Locate the cell with the specified text and output its (x, y) center coordinate. 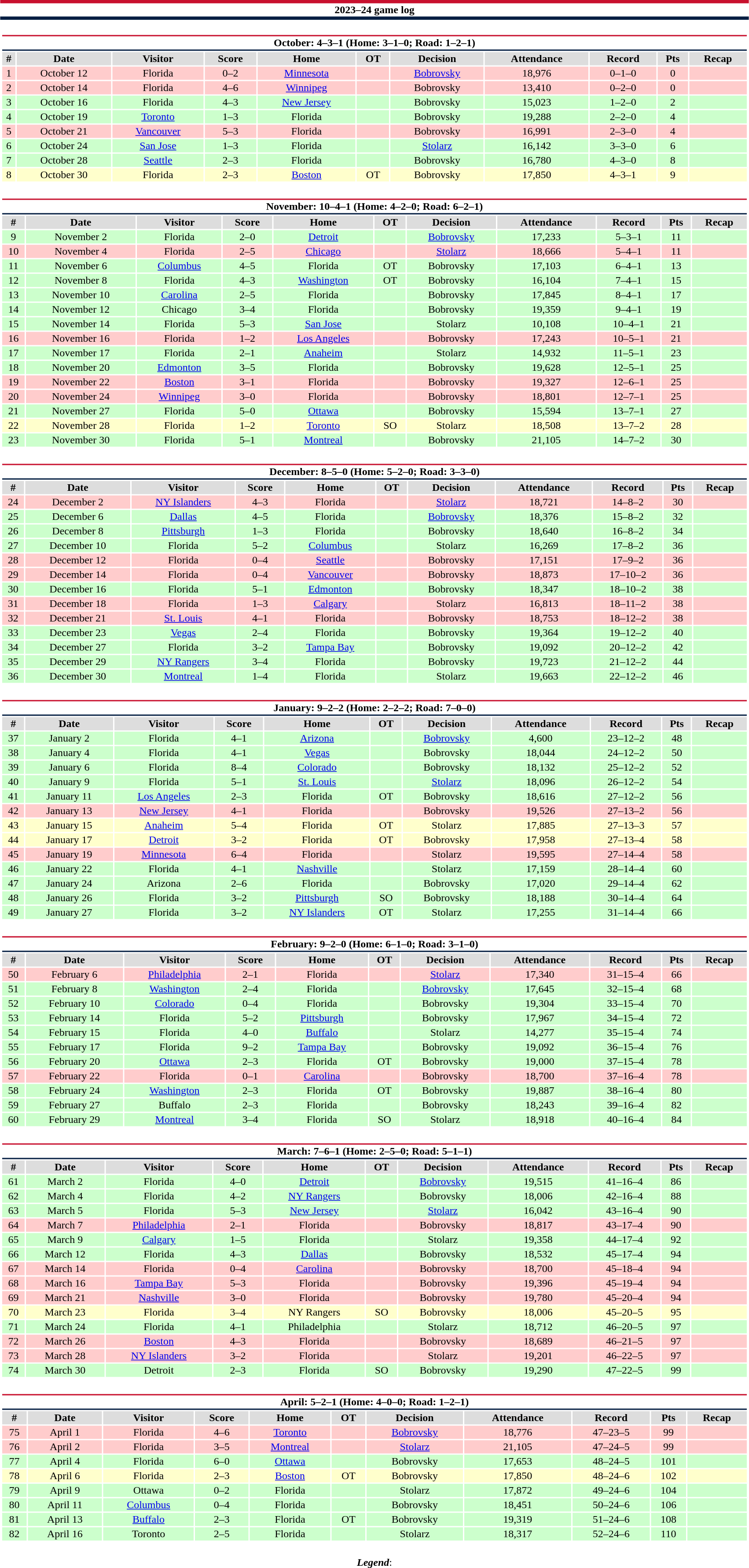
53 (13, 1018)
47–23–5 (611, 1433)
January 6 (69, 768)
32–15–4 (626, 989)
19,663 (544, 676)
February 24 (74, 1090)
March 30 (65, 1370)
19,358 (538, 1240)
37 (13, 738)
18–12–2 (628, 618)
48–24–5 (611, 1462)
45–20–4 (624, 1298)
October 21 (64, 132)
4–3–1 (623, 175)
18,976 (537, 73)
20–12–2 (628, 647)
47–24–5 (611, 1447)
14–8–2 (628, 502)
30–14–4 (626, 898)
17–8–2 (628, 546)
13,410 (537, 88)
December 27 (77, 647)
28–14–4 (626, 869)
March 24 (65, 1327)
December 14 (77, 575)
December 18 (77, 604)
29 (13, 575)
45 (13, 855)
101 (669, 1462)
24–12–2 (626, 753)
46–20–5 (624, 1327)
2–6 (239, 884)
47 (13, 884)
18,801 (546, 396)
17,159 (541, 869)
October: 4–3–1 (Home: 3–1–0; Road: 1–2–1) (374, 43)
17,645 (540, 989)
January 15 (69, 826)
19,304 (540, 1003)
17,653 (518, 1462)
63 (13, 1211)
79 (14, 1491)
18,689 (538, 1341)
18,918 (540, 1119)
46–21–5 (624, 1341)
March 28 (65, 1356)
January 4 (69, 753)
6–4–1 (628, 266)
7–4–1 (628, 280)
March 12 (65, 1254)
40–16–4 (626, 1119)
27–13–4 (626, 840)
5–4–1 (628, 251)
19,359 (546, 309)
13–7–2 (628, 425)
4,600 (541, 738)
November 16 (81, 338)
65 (13, 1240)
19,000 (540, 1061)
49 (13, 913)
102 (669, 1476)
November 22 (81, 382)
5 (9, 132)
18,721 (544, 502)
19,515 (538, 1182)
3–3–0 (623, 146)
47–22–5 (624, 1370)
18,243 (540, 1105)
January: 9–2–2 (Home: 2–2–2; Road: 7–0–0) (374, 708)
November 27 (81, 411)
March 16 (65, 1283)
November 14 (81, 324)
January 19 (69, 855)
106 (669, 1505)
October 24 (64, 146)
14–7–2 (628, 440)
108 (669, 1520)
April: 5–2–1 (Home: 4–0–0; Road: 1–2–1) (374, 1402)
18,817 (538, 1225)
January 26 (69, 898)
November 24 (81, 396)
January 17 (69, 840)
37–15–4 (626, 1061)
55 (13, 1047)
13–7–1 (628, 411)
104 (669, 1491)
17,885 (541, 826)
49–24–6 (611, 1491)
December 16 (77, 589)
17,872 (518, 1491)
33 (13, 633)
12–7–1 (628, 396)
19,327 (546, 382)
18,532 (538, 1254)
18,712 (538, 1327)
33–15–4 (626, 1003)
7 (9, 161)
January 24 (69, 884)
4–2 (238, 1196)
10–4–1 (628, 324)
45–20–5 (624, 1312)
27–14–4 (626, 855)
February: 9–2–0 (Home: 6–1–0; Road: 3–1–0) (374, 944)
March 7 (65, 1225)
April 16 (65, 1534)
3–1 (247, 382)
16–8–2 (628, 531)
November 12 (81, 309)
26 (13, 531)
16 (13, 338)
November 8 (81, 280)
April 9 (65, 1491)
1–2–0 (623, 102)
January 11 (69, 797)
12–5–1 (628, 367)
February 20 (74, 1061)
17,020 (541, 884)
95 (676, 1312)
19,723 (544, 662)
37–16–4 (626, 1076)
January 9 (69, 782)
3 (9, 102)
18,616 (541, 797)
January 13 (69, 811)
77 (14, 1462)
19,628 (546, 367)
16,142 (537, 146)
61 (13, 1182)
17,151 (544, 560)
March 5 (65, 1211)
0–1 (250, 1076)
18,666 (546, 251)
19,201 (538, 1356)
17–9–2 (628, 560)
81 (14, 1520)
December 12 (77, 560)
1 (9, 73)
15–8–2 (628, 517)
17,340 (540, 974)
51 (13, 989)
67 (13, 1269)
73 (13, 1356)
November 20 (81, 367)
18,317 (518, 1534)
43–17–4 (624, 1225)
19,319 (518, 1520)
8–4 (239, 768)
April 6 (65, 1476)
18,753 (544, 618)
April 4 (65, 1462)
April 11 (65, 1505)
November 4 (81, 251)
17,103 (546, 266)
19–12–2 (628, 633)
December 30 (77, 676)
February 15 (74, 1032)
4–3–0 (623, 161)
November 30 (81, 440)
October 14 (64, 88)
December 21 (77, 618)
52–24–6 (611, 1534)
November 6 (81, 266)
15,023 (537, 102)
17,845 (546, 295)
February 8 (74, 989)
5–4 (239, 826)
86 (676, 1182)
41 (13, 797)
45–19–4 (624, 1283)
November: 10–4–1 (Home: 4–2–0; Road: 6–2–1) (374, 207)
18–10–2 (628, 589)
19,780 (538, 1298)
25–12–2 (626, 768)
19,526 (541, 811)
22–12–2 (628, 676)
October 12 (64, 73)
45–17–4 (624, 1254)
48–24–6 (611, 1476)
March 4 (65, 1196)
35–15–4 (626, 1032)
December 8 (77, 531)
16,991 (537, 132)
18 (13, 367)
39–16–4 (626, 1105)
12 (13, 280)
October 28 (64, 161)
2–0 (247, 237)
November 10 (81, 295)
February 14 (74, 1018)
14,932 (546, 353)
88 (676, 1196)
19,364 (544, 633)
18,347 (544, 589)
31–14–4 (626, 913)
18,188 (541, 898)
44–17–4 (624, 1240)
March 21 (65, 1298)
6–0 (222, 1462)
5–0 (247, 411)
December 6 (77, 517)
January 22 (69, 869)
50–24–6 (611, 1505)
18,096 (541, 782)
17,255 (541, 913)
92 (676, 1240)
16,269 (544, 546)
18,873 (544, 575)
April 1 (65, 1433)
February 22 (74, 1076)
March 14 (65, 1269)
18,132 (541, 768)
9–4–1 (628, 309)
2–2–0 (623, 117)
36–15–4 (626, 1047)
16,780 (537, 161)
18,508 (546, 425)
43–16–4 (624, 1211)
18,451 (518, 1505)
45–18–4 (624, 1269)
February 6 (74, 974)
December 29 (77, 662)
35 (13, 662)
March 9 (65, 1240)
21–12–2 (628, 662)
39 (13, 768)
12–6–1 (628, 382)
December 2 (77, 502)
17,967 (540, 1018)
42–16–4 (624, 1196)
51–24–6 (611, 1520)
January 2 (69, 738)
19,290 (538, 1370)
23–12–2 (626, 738)
18,640 (544, 531)
71 (13, 1327)
January 27 (69, 913)
11–5–1 (628, 353)
84 (677, 1119)
October 30 (64, 175)
February 17 (74, 1047)
22 (13, 425)
14 (13, 309)
February 10 (74, 1003)
17,233 (546, 237)
27–13–2 (626, 811)
December: 8–5–0 (Home: 5–2–0; Road: 3–3–0) (374, 471)
March 2 (65, 1182)
March 23 (65, 1312)
110 (669, 1534)
10 (13, 251)
November 2 (81, 237)
April 13 (65, 1520)
October 16 (64, 102)
17,243 (546, 338)
December 10 (77, 546)
April 2 (65, 1447)
46–22–5 (624, 1356)
18–11–2 (628, 604)
December 23 (77, 633)
19,288 (537, 117)
16,042 (538, 1211)
19,887 (540, 1090)
20 (13, 396)
March 26 (65, 1341)
14,277 (540, 1032)
27–13–3 (626, 826)
59 (13, 1105)
5–3–1 (628, 237)
41–16–4 (624, 1182)
18,044 (541, 753)
18,376 (544, 517)
18,776 (518, 1433)
17,958 (541, 840)
8–4–1 (628, 295)
75 (14, 1433)
November 28 (81, 425)
15,594 (546, 411)
17–10–2 (628, 575)
0–1–0 (623, 73)
16,813 (544, 604)
0–2–0 (623, 88)
19,595 (541, 855)
10,108 (546, 324)
24 (13, 502)
38–16–4 (626, 1090)
16,104 (546, 280)
10–5–1 (628, 338)
69 (13, 1298)
26–12–2 (626, 782)
31–15–4 (626, 974)
February 29 (74, 1119)
29–14–4 (626, 884)
2–3–0 (623, 132)
43 (13, 826)
34–15–4 (626, 1018)
February 27 (74, 1105)
1–5 (238, 1240)
31 (13, 604)
March: 7–6–1 (Home: 2–5–0; Road: 5–1–1) (374, 1151)
6–4 (239, 855)
November 17 (81, 353)
9–2 (250, 1047)
19,396 (538, 1283)
2023–24 game log (374, 10)
October 19 (64, 117)
27–12–2 (626, 797)
1–4 (261, 676)
